Capture the cell that displays the provided text and extract its (x, y) central coordinate. 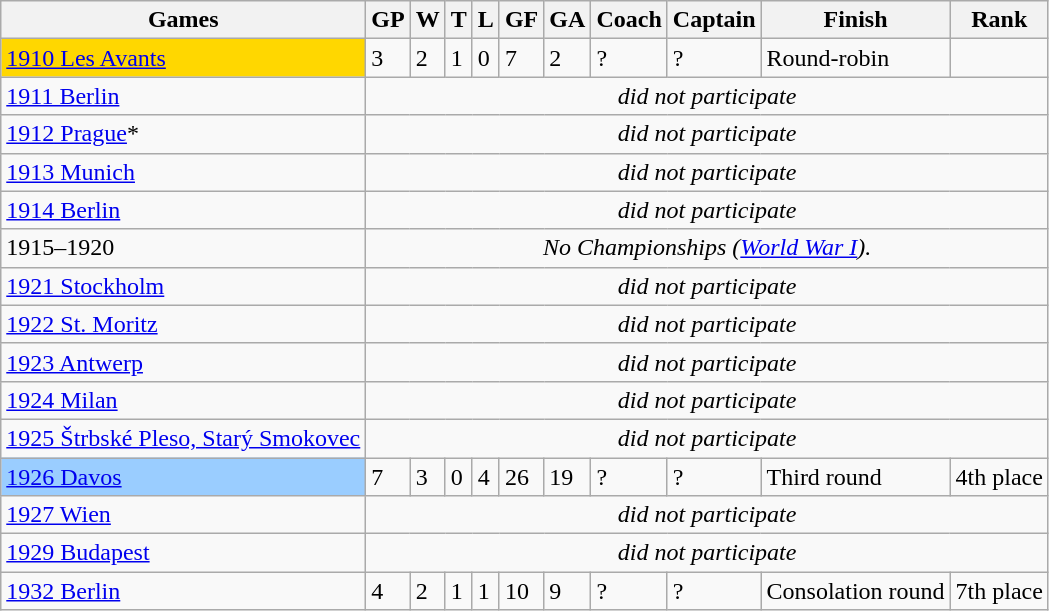
No Championships (World War I). (708, 248)
Third round (856, 477)
L (486, 20)
1926 Davos (184, 477)
1922 St. Moritz (184, 324)
1915–1920 (184, 248)
1910 Les Avants (184, 58)
W (428, 20)
4th place (999, 477)
26 (521, 477)
GP (388, 20)
Consolation round (856, 591)
1929 Budapest (184, 553)
1927 Wien (184, 515)
Coach (629, 20)
1912 Prague* (184, 134)
Round-robin (856, 58)
Captain (714, 20)
19 (568, 477)
1923 Antwerp (184, 362)
1914 Berlin (184, 210)
GF (521, 20)
1932 Berlin (184, 591)
1921 Stockholm (184, 286)
1925 Štrbské Pleso, Starý Smokovec (184, 438)
7th place (999, 591)
1924 Milan (184, 400)
Finish (856, 20)
T (458, 20)
GA (568, 20)
Rank (999, 20)
10 (521, 591)
1913 Munich (184, 172)
Games (184, 20)
9 (568, 591)
1911 Berlin (184, 96)
